Find where the given text appears and provide that cell's center as [x, y] coordinate. 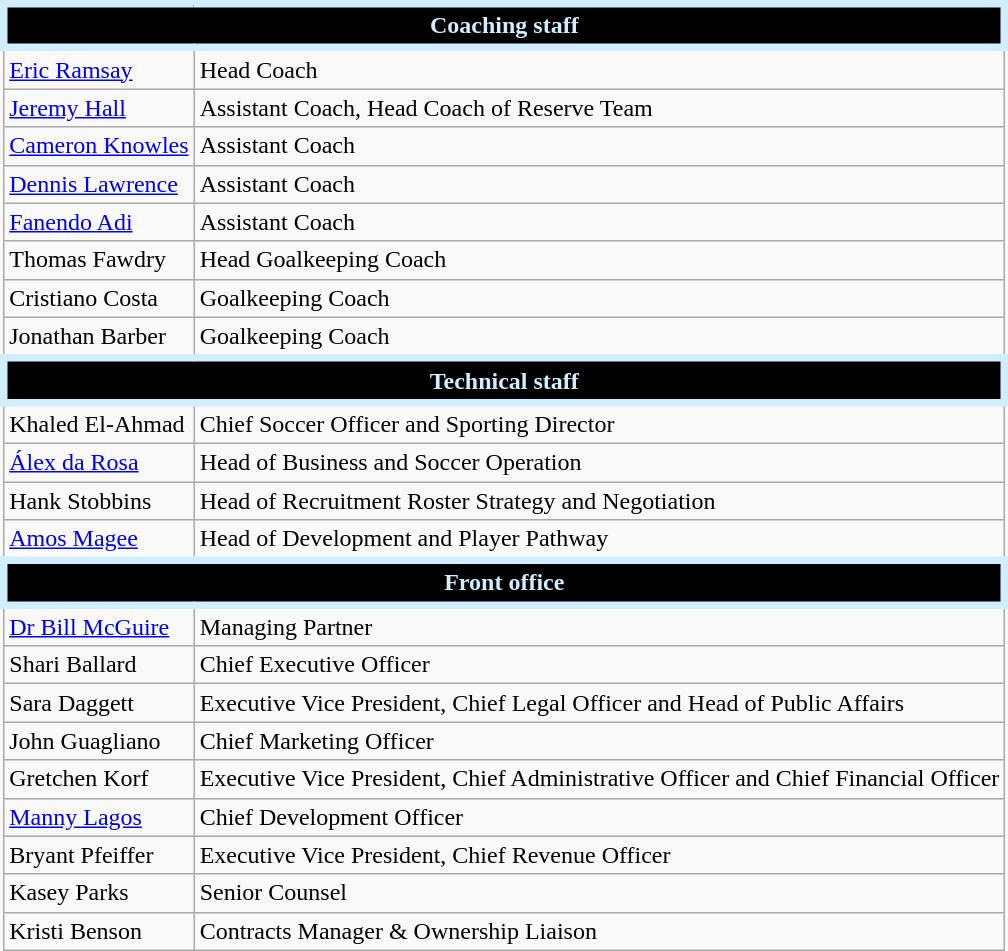
Contracts Manager & Ownership Liaison [600, 931]
Chief Development Officer [600, 817]
Head Goalkeeping Coach [600, 260]
Managing Partner [600, 626]
Amos Magee [99, 540]
Kasey Parks [99, 893]
Hank Stobbins [99, 501]
Front office [504, 583]
Manny Lagos [99, 817]
Gretchen Korf [99, 779]
Coaching staff [504, 26]
Shari Ballard [99, 665]
Dr Bill McGuire [99, 626]
Bryant Pfeiffer [99, 855]
Cristiano Costa [99, 298]
Sara Daggett [99, 703]
Head of Recruitment Roster Strategy and Negotiation [600, 501]
Chief Soccer Officer and Sporting Director [600, 422]
Head of Business and Soccer Operation [600, 462]
John Guagliano [99, 741]
Thomas Fawdry [99, 260]
Executive Vice President, Chief Revenue Officer [600, 855]
Head of Development and Player Pathway [600, 540]
Jeremy Hall [99, 108]
Chief Marketing Officer [600, 741]
Technical staff [504, 380]
Eric Ramsay [99, 68]
Jonathan Barber [99, 338]
Kristi Benson [99, 931]
Álex da Rosa [99, 462]
Executive Vice President, Chief Legal Officer and Head of Public Affairs [600, 703]
Assistant Coach, Head Coach of Reserve Team [600, 108]
Chief Executive Officer [600, 665]
Fanendo Adi [99, 222]
Head Coach [600, 68]
Dennis Lawrence [99, 184]
Cameron Knowles [99, 146]
Executive Vice President, Chief Administrative Officer and Chief Financial Officer [600, 779]
Khaled El-Ahmad [99, 422]
Senior Counsel [600, 893]
